Scan for the cell matching the given text and deliver its [x, y] coordinate at center. 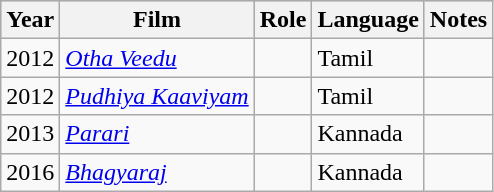
Bhagyaraj [157, 172]
Parari [157, 134]
Role [283, 20]
Language [368, 20]
Year [30, 20]
Notes [458, 20]
Otha Veedu [157, 58]
2016 [30, 172]
Film [157, 20]
2013 [30, 134]
Pudhiya Kaaviyam [157, 96]
